Provide the (x, y) coordinate of the cell's center where the given text is located.  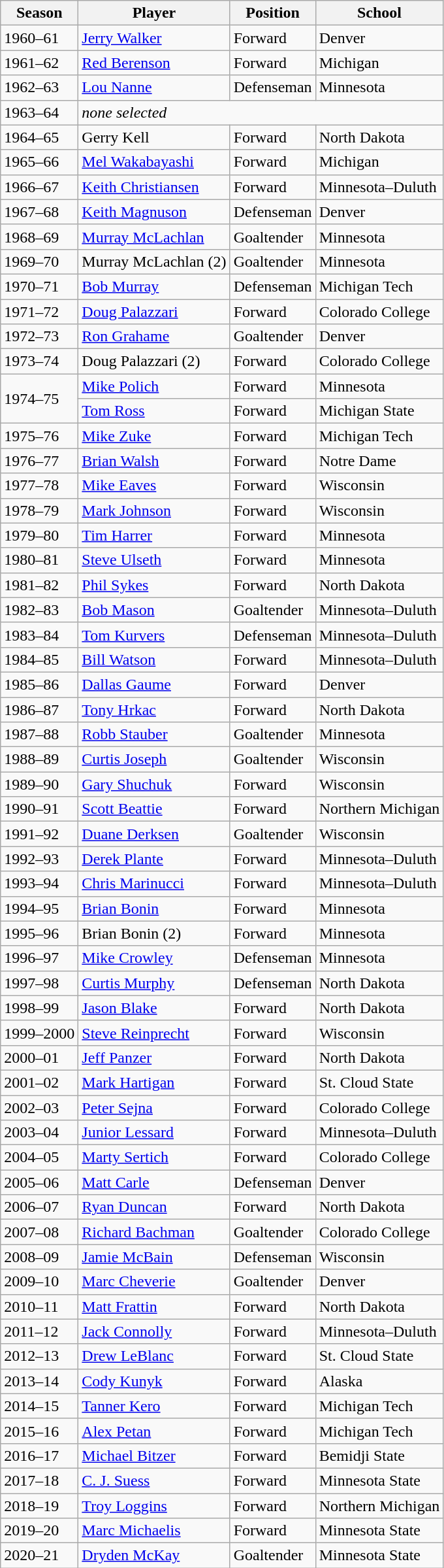
Bill Watson (154, 659)
Drew LeBlanc (154, 1356)
2019–20 (39, 1531)
Notre Dame (379, 461)
Duane Derksen (154, 834)
Murray McLachlan (2) (154, 261)
Doug Palazzari (2) (154, 361)
1975–76 (39, 436)
1970–71 (39, 286)
Marty Sertich (154, 1158)
Tim Harrer (154, 535)
Mike Crowley (154, 958)
1982–83 (39, 610)
Tom Kurvers (154, 635)
Jerry Walker (154, 38)
1983–84 (39, 635)
2015–16 (39, 1431)
1961–62 (39, 63)
Derek Plante (154, 859)
Gary Shuchuk (154, 784)
Mike Zuke (154, 436)
Michigan State (379, 411)
1966–67 (39, 187)
Brian Bonin (154, 909)
Season (39, 13)
1964–65 (39, 137)
2010–11 (39, 1307)
1994–95 (39, 909)
2000–01 (39, 1058)
1986–87 (39, 709)
Matt Frattin (154, 1307)
Marc Cheverie (154, 1282)
Matt Carle (154, 1182)
Phil Sykes (154, 585)
1998–99 (39, 1008)
1996–97 (39, 958)
Marc Michaelis (154, 1531)
2006–07 (39, 1207)
Jason Blake (154, 1008)
1988–89 (39, 759)
1995–96 (39, 933)
School (379, 13)
1963–64 (39, 112)
Mike Eaves (154, 486)
1962–63 (39, 88)
Bob Murray (154, 286)
2017–18 (39, 1480)
Ron Grahame (154, 337)
1969–70 (39, 261)
Alaska (379, 1381)
Tony Hrkac (154, 709)
Scott Beattie (154, 809)
2013–14 (39, 1381)
Lou Nanne (154, 88)
2003–04 (39, 1133)
1991–92 (39, 834)
Jamie McBain (154, 1257)
Tanner Kero (154, 1406)
1978–79 (39, 510)
1985–86 (39, 684)
Steve Ulseth (154, 560)
1997–98 (39, 983)
1972–73 (39, 337)
2012–13 (39, 1356)
1984–85 (39, 659)
Curtis Murphy (154, 983)
1979–80 (39, 535)
Dryden McKay (154, 1556)
1976–77 (39, 461)
Jeff Panzer (154, 1058)
Red Berenson (154, 63)
Tom Ross (154, 411)
Junior Lessard (154, 1133)
2020–21 (39, 1556)
Player (154, 13)
2007–08 (39, 1232)
2004–05 (39, 1158)
none selected (261, 112)
Keith Christiansen (154, 187)
1989–90 (39, 784)
Mel Wakabayashi (154, 162)
2016–17 (39, 1456)
Cody Kunyk (154, 1381)
Brian Walsh (154, 461)
Peter Sejna (154, 1108)
Ryan Duncan (154, 1207)
1967–68 (39, 212)
Alex Petan (154, 1431)
Doug Palazzari (154, 312)
1968–69 (39, 237)
2002–03 (39, 1108)
Jack Connolly (154, 1331)
Mark Hartigan (154, 1082)
1999–2000 (39, 1033)
C. J. Suess (154, 1480)
2005–06 (39, 1182)
1974–75 (39, 399)
Keith Magnuson (154, 212)
2009–10 (39, 1282)
1993–94 (39, 884)
1973–74 (39, 361)
1980–81 (39, 560)
1965–66 (39, 162)
1971–72 (39, 312)
2008–09 (39, 1257)
2001–02 (39, 1082)
2011–12 (39, 1331)
Robb Stauber (154, 735)
1992–93 (39, 859)
Mike Polich (154, 386)
Position (273, 13)
Dallas Gaume (154, 684)
Gerry Kell (154, 137)
2014–15 (39, 1406)
2018–19 (39, 1505)
Troy Loggins (154, 1505)
Brian Bonin (2) (154, 933)
Bemidji State (379, 1456)
1990–91 (39, 809)
1977–78 (39, 486)
1981–82 (39, 585)
Steve Reinprecht (154, 1033)
Richard Bachman (154, 1232)
Bob Mason (154, 610)
Mark Johnson (154, 510)
Curtis Joseph (154, 759)
1960–61 (39, 38)
1987–88 (39, 735)
Michael Bitzer (154, 1456)
Chris Marinucci (154, 884)
Murray McLachlan (154, 237)
